Return (X, Y) of the center of cell containing provided text 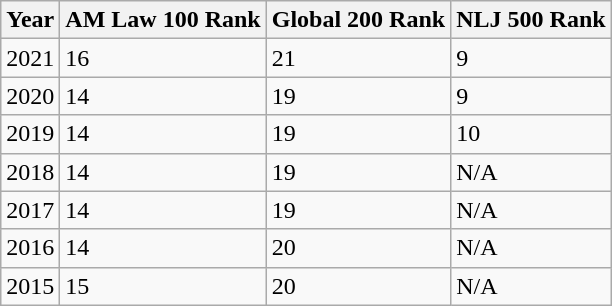
Global 200 Rank (358, 20)
16 (163, 58)
2015 (30, 286)
Year (30, 20)
2021 (30, 58)
2016 (30, 248)
AM Law 100 Rank (163, 20)
2017 (30, 210)
10 (531, 134)
2019 (30, 134)
15 (163, 286)
2020 (30, 96)
2018 (30, 172)
NLJ 500 Rank (531, 20)
21 (358, 58)
